Return the (x, y) coordinate for the center point of the cell that contains the specified text.  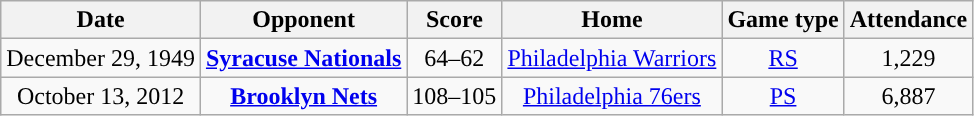
Attendance (908, 20)
64–62 (454, 58)
1,229 (908, 58)
Philadelphia Warriors (612, 58)
Date (101, 20)
Philadelphia 76ers (612, 96)
PS (783, 96)
Game type (783, 20)
Home (612, 20)
Brooklyn Nets (303, 96)
Score (454, 20)
RS (783, 58)
Opponent (303, 20)
6,887 (908, 96)
108–105 (454, 96)
Syracuse Nationals (303, 58)
December 29, 1949 (101, 58)
October 13, 2012 (101, 96)
